For the text-containing cell, return its midpoint in (x, y) coordinate format. 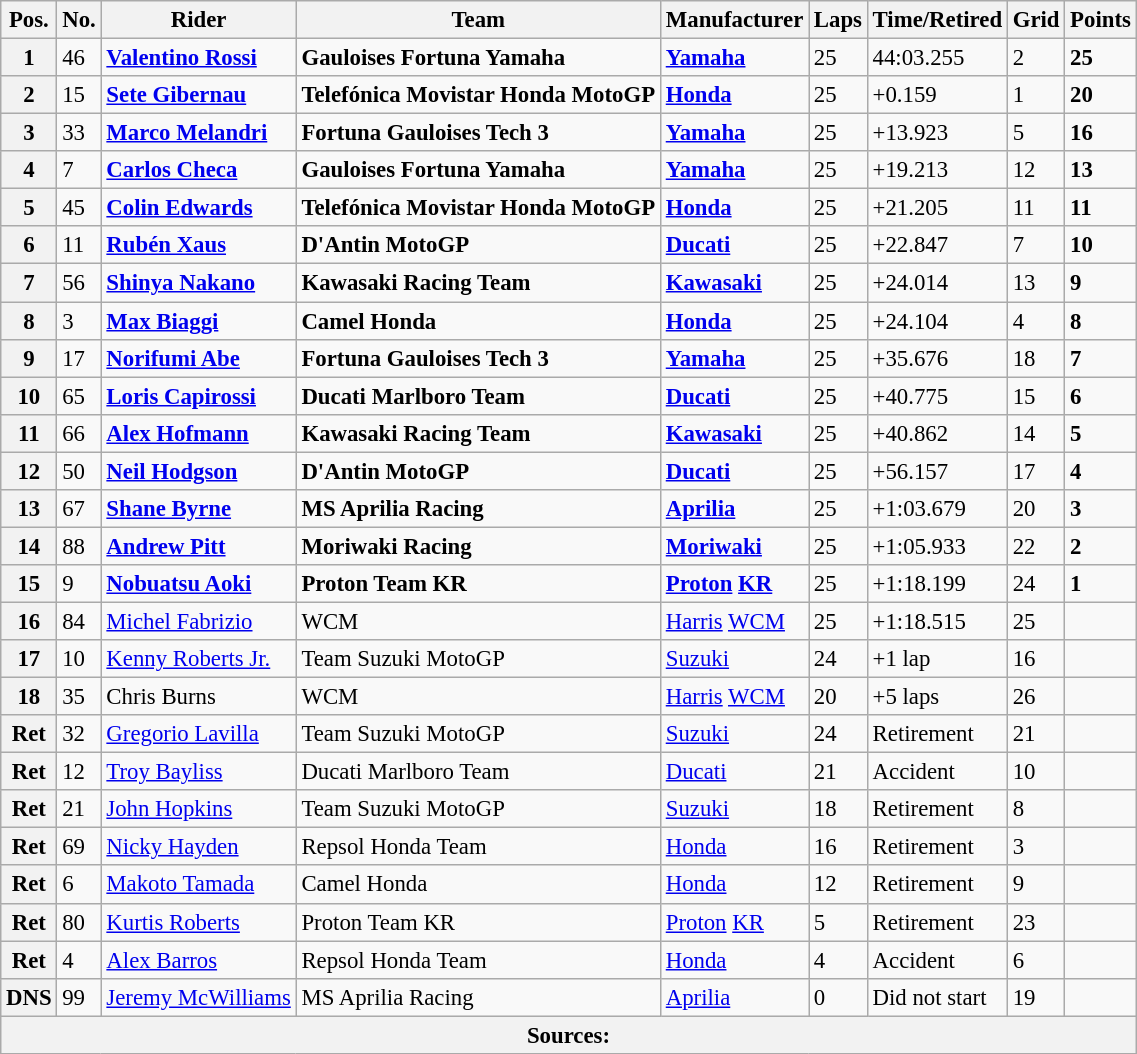
19 (1036, 997)
+35.676 (937, 358)
46 (79, 58)
Carlos Checa (198, 170)
Sete Gibernau (198, 95)
+22.847 (937, 245)
Jeremy McWilliams (198, 997)
Sources: (568, 1035)
Alex Hofmann (198, 433)
45 (79, 208)
Norifumi Abe (198, 358)
Troy Bayliss (198, 772)
Max Biaggi (198, 321)
Grid (1036, 20)
88 (79, 546)
+19.213 (937, 170)
Time/Retired (937, 20)
Chris Burns (198, 697)
67 (79, 509)
Valentino Rossi (198, 58)
66 (79, 433)
+40.862 (937, 433)
Moriwaki Racing (478, 546)
DNS (29, 997)
Andrew Pitt (198, 546)
Did not start (937, 997)
Gregorio Lavilla (198, 734)
Pos. (29, 20)
35 (79, 697)
Shinya Nakano (198, 283)
56 (79, 283)
Michel Fabrizio (198, 621)
+13.923 (937, 133)
0 (838, 997)
Alex Barros (198, 960)
+1:18.199 (937, 584)
Kenny Roberts Jr. (198, 659)
23 (1036, 922)
+1:03.679 (937, 509)
+5 laps (937, 697)
+24.104 (937, 321)
+56.157 (937, 471)
Makoto Tamada (198, 885)
Colin Edwards (198, 208)
44:03.255 (937, 58)
+1:18.515 (937, 621)
+0.159 (937, 95)
Shane Byrne (198, 509)
80 (79, 922)
Points (1100, 20)
99 (79, 997)
+1 lap (937, 659)
+40.775 (937, 396)
69 (79, 847)
Kurtis Roberts (198, 922)
26 (1036, 697)
John Hopkins (198, 809)
Neil Hodgson (198, 471)
+24.014 (937, 283)
33 (79, 133)
+1:05.933 (937, 546)
Moriwaki (734, 546)
Loris Capirossi (198, 396)
Marco Melandri (198, 133)
Laps (838, 20)
65 (79, 396)
Nicky Hayden (198, 847)
Rubén Xaus (198, 245)
+21.205 (937, 208)
32 (79, 734)
Team (478, 20)
22 (1036, 546)
Manufacturer (734, 20)
50 (79, 471)
84 (79, 621)
Nobuatsu Aoki (198, 584)
Rider (198, 20)
No. (79, 20)
